Provide the (x, y) coordinate of the cell's center where the given text is located.  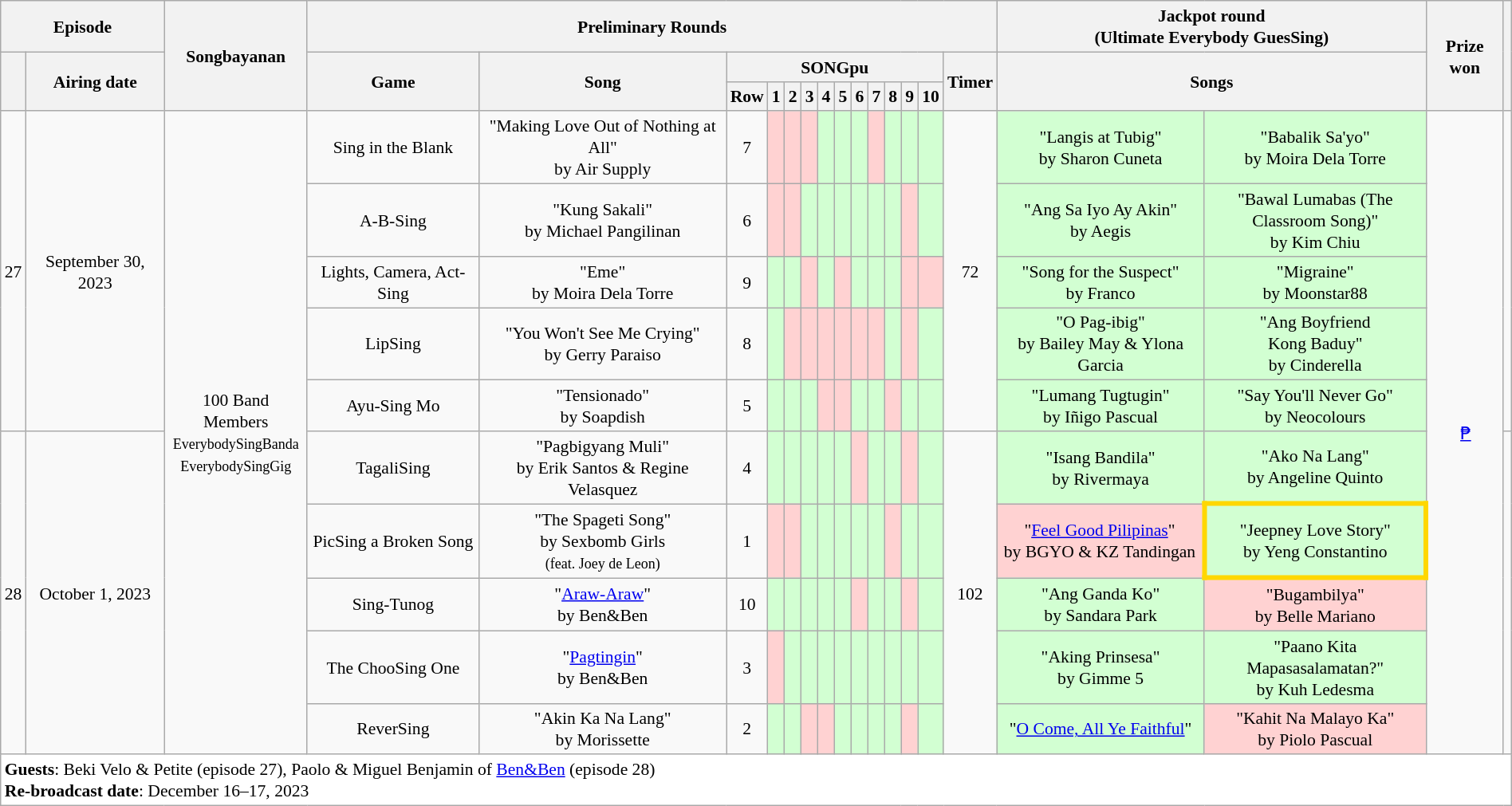
"O Pag-ibig"by Bailey May & Ylona Garcia (1101, 344)
"Making Love Out of Nothing at All"by Air Supply (603, 148)
"The Spageti Song"by Sexbomb Girls(feat. Joey de Leon) (603, 541)
"Feel Good Pilipinas"by BGYO & KZ Tandingan (1101, 541)
"Kung Sakali"by Michael Pangilinan (603, 220)
"Eme"by Moira Dela Torre (603, 282)
"Paano Kita Mapasasalamatan?"by Kuh Ledesma (1315, 666)
A-B-Sing (393, 220)
Timer (970, 81)
ReverSing (393, 729)
"Lumang Tugtugin"by Iñigo Pascual (1101, 406)
October 1, 2023 (95, 593)
"Araw-Araw"by Ben&Ben (603, 604)
September 30, 2023 (95, 272)
"Pagtingin"by Ben&Ben (603, 666)
Sing-Tunog (393, 604)
"Tensionado"by Soapdish (603, 406)
"Ang Sa Iyo Ay Akin"by Aegis (1101, 220)
"Bawal Lumabas (TheClassroom Song)"by Kim Chiu (1315, 220)
Episode (83, 26)
"Jeepney Love Story"by Yeng Constantino (1315, 541)
Prize won (1464, 56)
"Ang BoyfriendKong Baduy"by Cinderella (1315, 344)
Songbayanan (236, 56)
The ChooSing One (393, 666)
Guests: Beki Velo & Petite (episode 27), Paolo & Miguel Benjamin of Ben&Ben (episode 28)Re-broadcast date: December 16–17, 2023 (756, 780)
"Ang Ganda Ko"by Sandara Park (1101, 604)
LipSing (393, 344)
"Isang Bandila"by Rivermaya (1101, 467)
102 (970, 593)
Game (393, 81)
"O Come, All Ye Faithful" (1101, 729)
Airing date (95, 81)
"Akin Ka Na Lang"by Morissette (603, 729)
Ayu-Sing Mo (393, 406)
100 Band MembersEverybodySingBandaEverybodySingGig (236, 434)
Songs (1211, 81)
"Pagbigyang Muli"by Erik Santos & Regine Velasquez (603, 467)
Row (747, 96)
"Song for the Suspect"by Franco (1101, 282)
28 (14, 593)
Lights, Camera, Act-Sing (393, 282)
"Langis at Tubig"by Sharon Cuneta (1101, 148)
"Ako Na Lang"by Angeline Quinto (1315, 467)
"Migraine"by Moonstar88 (1315, 282)
"Bugambilya"by Belle Mariano (1315, 604)
₱ (1464, 434)
"Aking Prinsesa"by Gimme 5 (1101, 666)
"Babalik Sa'yo"by Moira Dela Torre (1315, 148)
PicSing a Broken Song (393, 541)
72 (970, 272)
Sing in the Blank (393, 148)
TagaliSing (393, 467)
"You Won't See Me Crying"by Gerry Paraiso (603, 344)
"Say You'll Never Go"by Neocolours (1315, 406)
Preliminary Rounds (652, 26)
27 (14, 272)
Jackpot round(Ultimate Everybody GuesSing) (1211, 26)
SONGpu (835, 67)
"Kahit Na Malayo Ka"by Piolo Pascual (1315, 729)
Song (603, 81)
